Detect which cell encompasses the target text, then output its (x, y) center coordinate. 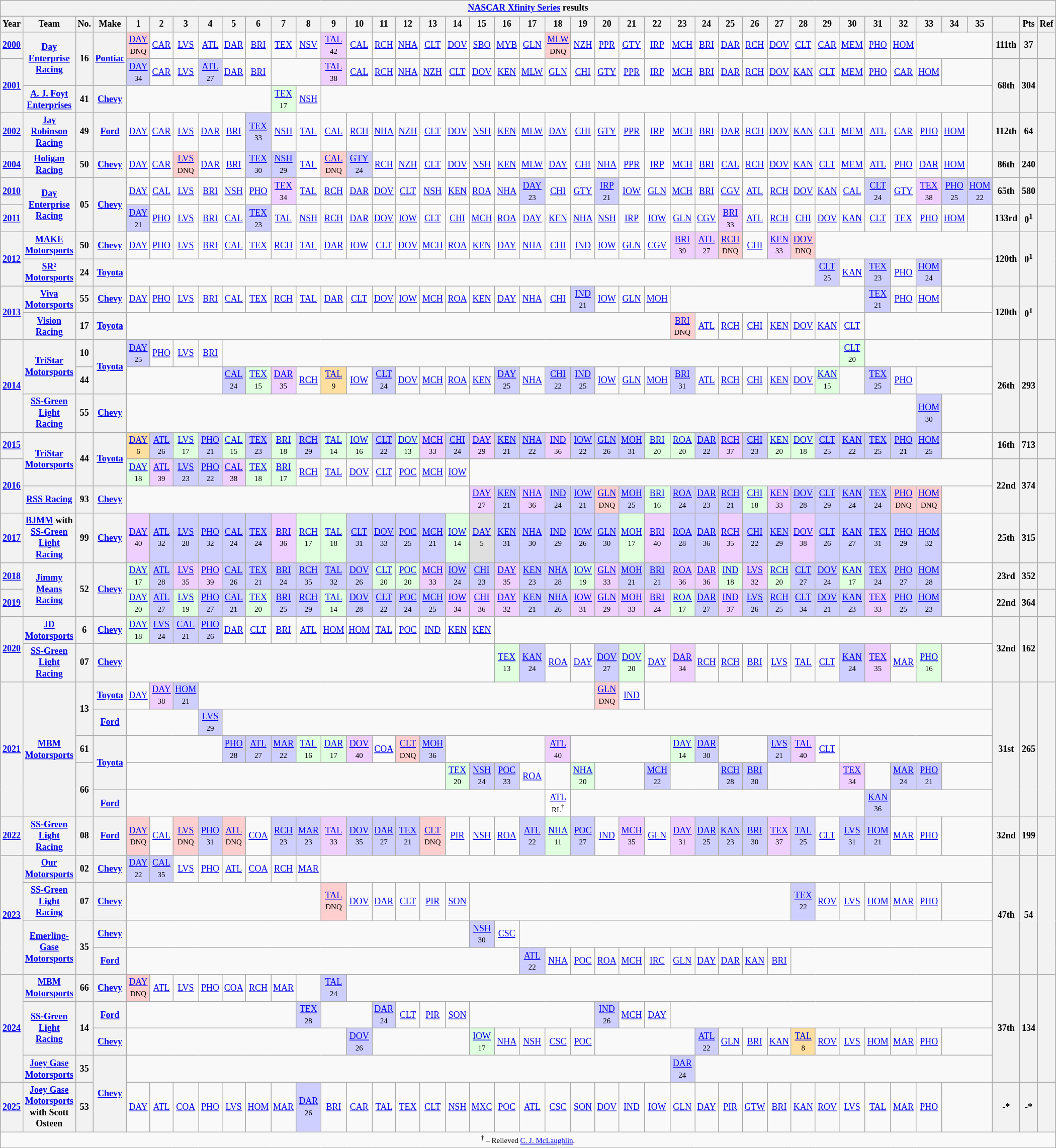
133rd (1006, 219)
POC24 (408, 603)
31 (878, 24)
2025 (12, 1107)
PHO26 (210, 630)
CHI18 (755, 500)
MAR23 (308, 836)
DAR26 (308, 1107)
IRC (657, 961)
RCH17 (308, 538)
DAY21 (138, 219)
GLN26 (607, 446)
ROA20 (682, 446)
Holigan Racing (49, 164)
IND36 (558, 446)
MCH25 (432, 603)
RSS Racing (49, 500)
GTY24 (359, 164)
MAKE Motorsports (49, 245)
MAR24 (903, 776)
DAY5 (482, 538)
TAL16 (308, 749)
DAY29 (482, 446)
Jay Robinson Racing (49, 132)
ATL32 (161, 538)
LVS26 (755, 603)
RCH20 (779, 576)
37th (1006, 1028)
RCH37 (730, 446)
GLN29 (607, 603)
BRI18 (284, 446)
IND21 (583, 300)
Joey Gase Motorsports with Scott Osteen (49, 1107)
TAL33 (334, 836)
PHO29 (903, 538)
TEX28 (308, 1015)
TEX13 (507, 662)
DAR35 (284, 380)
Ref (1046, 24)
IOW24 (458, 576)
CLT34 (803, 603)
21 (632, 24)
DOV13 (408, 446)
DAY35 (507, 576)
BRI16 (657, 500)
26 (755, 24)
PHO32 (210, 538)
LVS24 (161, 630)
CAL38 (233, 472)
NHA11 (558, 836)
BRI36 (284, 538)
580 (1029, 192)
TEX37 (779, 836)
SBO (482, 45)
TEX38 (929, 192)
BRI40 (657, 538)
64 (1029, 132)
IND24 (558, 500)
374 (1029, 486)
ROA36 (682, 576)
61 (84, 749)
MOH25 (632, 500)
TEX18 (258, 472)
POC33 (507, 776)
NSH24 (482, 776)
9 (334, 24)
TEX35 (878, 662)
TAL8 (803, 1042)
MXC (482, 1107)
LVS28 (186, 538)
CALDNQ (334, 164)
93 (84, 500)
3 (186, 24)
CAL26 (233, 576)
CHI24 (458, 446)
18 (558, 24)
1 (138, 24)
LVS32 (755, 576)
TEX31 (878, 538)
MCH22 (657, 776)
2019 (12, 603)
5 (233, 24)
TALDNQ (334, 901)
2012 (12, 258)
NASCAR Xfinity Series results (528, 8)
KEN29 (779, 538)
47th (1006, 915)
HOM24 (929, 272)
Joey Gase Motorsports (49, 1069)
IND26 (607, 1015)
BRI25 (284, 603)
ROA17 (682, 603)
DAY40 (138, 538)
MOH33 (632, 603)
CHI36 (482, 603)
POC27 (583, 836)
364 (1029, 603)
27 (779, 24)
ROA28 (682, 538)
2001 (12, 85)
265 (1029, 749)
HOM22 (980, 192)
RCH25 (779, 603)
23 (682, 24)
IND29 (558, 538)
NHA26 (558, 603)
HOMDNQ (929, 500)
IND25 (583, 380)
53 (84, 1107)
DOV20 (632, 662)
DAR22 (707, 446)
DAR17 (334, 749)
BRI21 (657, 576)
TAL9 (334, 380)
Jimmy Means Racing (49, 589)
IOW21 (583, 500)
PHODNQ (903, 500)
DOVDNQ (803, 245)
TEX15 (258, 380)
19 (583, 24)
34 (954, 24)
IOW14 (458, 538)
2015 (12, 446)
KAN22 (852, 446)
25th (1006, 538)
KAN15 (827, 380)
BRI39 (682, 245)
GLN30 (607, 538)
315 (1029, 538)
IOW34 (458, 603)
RCH28 (730, 776)
DAR34 (682, 662)
08 (84, 836)
Team (49, 24)
DAY22 (138, 869)
LVS23 (186, 472)
MOH36 (432, 749)
CLT26 (827, 538)
68th (1006, 85)
240 (1029, 164)
16th (1006, 446)
PHO31 (210, 836)
12 (408, 24)
PHO28 (233, 749)
2021 (12, 749)
DAY17 (138, 576)
HOM23 (929, 603)
20 (607, 24)
2017 (12, 538)
DAY6 (138, 446)
TAL38 (334, 72)
NHA30 (532, 538)
RCHDNQ (730, 245)
NHA22 (532, 446)
DOV40 (359, 749)
ATLDNQ (233, 836)
KEN20 (779, 446)
11 (384, 24)
BRI20 (657, 446)
15 (482, 24)
JD Motorsports (49, 630)
2 (161, 24)
2013 (12, 313)
199 (1029, 836)
111th (1006, 45)
ATL39 (161, 472)
LVS21 (779, 749)
POC20 (408, 576)
DOV24 (827, 576)
LVS31 (852, 836)
TAL18 (334, 538)
8 (308, 24)
Year (12, 24)
A. J. Foyt Enterprises (49, 99)
05 (84, 205)
2016 (12, 486)
352 (1029, 576)
DAR23 (707, 500)
MAR22 (284, 749)
IOW16 (359, 446)
CAL35 (161, 869)
32 (903, 24)
2024 (12, 1028)
IND18 (730, 576)
IND37 (730, 603)
GTW (755, 1107)
GLN33 (607, 576)
IOW26 (583, 538)
CLT29 (827, 500)
RCH21 (730, 500)
DOV18 (803, 446)
HOM25 (929, 446)
NHA20 (583, 776)
† – Relieved C. J. McLaughlin. (528, 1140)
162 (1029, 649)
TEX17 (284, 99)
LVS19 (186, 603)
37 (1029, 45)
DAY34 (138, 72)
304 (1029, 85)
MLWDNQ (558, 45)
MCH21 (432, 538)
7 (284, 24)
2022 (12, 836)
Our Motorsports (49, 869)
31st (1006, 749)
ATL26 (161, 446)
112th (1006, 132)
30 (852, 24)
DOV35 (359, 836)
No. (84, 24)
28 (803, 24)
NHA36 (532, 500)
CLT31 (359, 538)
2018 (12, 576)
MYB (507, 45)
IOW17 (482, 1042)
LVS29 (210, 722)
CAL15 (233, 446)
PHO16 (929, 662)
Pts (1029, 24)
KAN27 (852, 538)
ROA24 (682, 500)
KAN36 (878, 803)
25 (730, 24)
LVS35 (186, 576)
IOW22 (583, 446)
86th (1006, 164)
DAY27 (482, 500)
DAY31 (682, 836)
HOM28 (929, 576)
KEN23 (532, 576)
ATL40 (558, 749)
NSV (308, 45)
IOW31 (583, 603)
Pontiac (110, 58)
29 (827, 24)
TEX22 (803, 901)
DAY38 (161, 695)
713 (1029, 446)
DOV27 (607, 662)
NSH29 (284, 164)
23rd (1006, 576)
2020 (12, 649)
33 (929, 24)
2004 (12, 164)
NSH30 (482, 934)
TAL24 (334, 988)
DAY32 (507, 603)
ATLRL† (558, 803)
HOM32 (929, 538)
DAR25 (707, 836)
TAL42 (334, 45)
41 (84, 99)
BRI33 (730, 219)
02 (84, 869)
DAY20 (138, 603)
KEN31 (507, 538)
NHA28 (558, 576)
293 (1029, 386)
MOH31 (632, 446)
54 (1029, 915)
99 (84, 538)
2023 (12, 915)
HOM30 (929, 413)
DAR30 (707, 749)
TEX30 (258, 164)
DAY23 (532, 192)
LVS17 (186, 446)
TAL32 (334, 576)
TAL40 (803, 749)
PHO22 (210, 472)
DAY14 (682, 749)
IRP21 (607, 192)
2011 (12, 219)
22 (657, 24)
DOV33 (384, 538)
2010 (12, 192)
BRIDNQ (682, 326)
BRI31 (682, 380)
65th (1006, 192)
2014 (12, 386)
52 (84, 589)
MOH21 (632, 576)
ATL28 (161, 576)
POC25 (408, 538)
Emerling-Gase Motorsports (49, 947)
RCH23 (284, 836)
TAL25 (803, 836)
26th (1006, 386)
DOV21 (827, 603)
DOV38 (803, 538)
Viva Motorsports (49, 300)
Vision Racing (49, 326)
SR² Motorsports (49, 272)
KAN17 (852, 576)
Make (110, 24)
CLT27 (803, 576)
IOW19 (583, 576)
49 (84, 132)
MCH35 (632, 836)
PHO39 (210, 576)
BRI17 (284, 472)
BJMM with SS-Green Light Racing (49, 538)
2002 (12, 132)
4 (210, 24)
134 (1029, 1028)
MOH17 (632, 538)
2000 (12, 45)
